Output the [X, Y] coordinate of the center of the cell containing the given text.  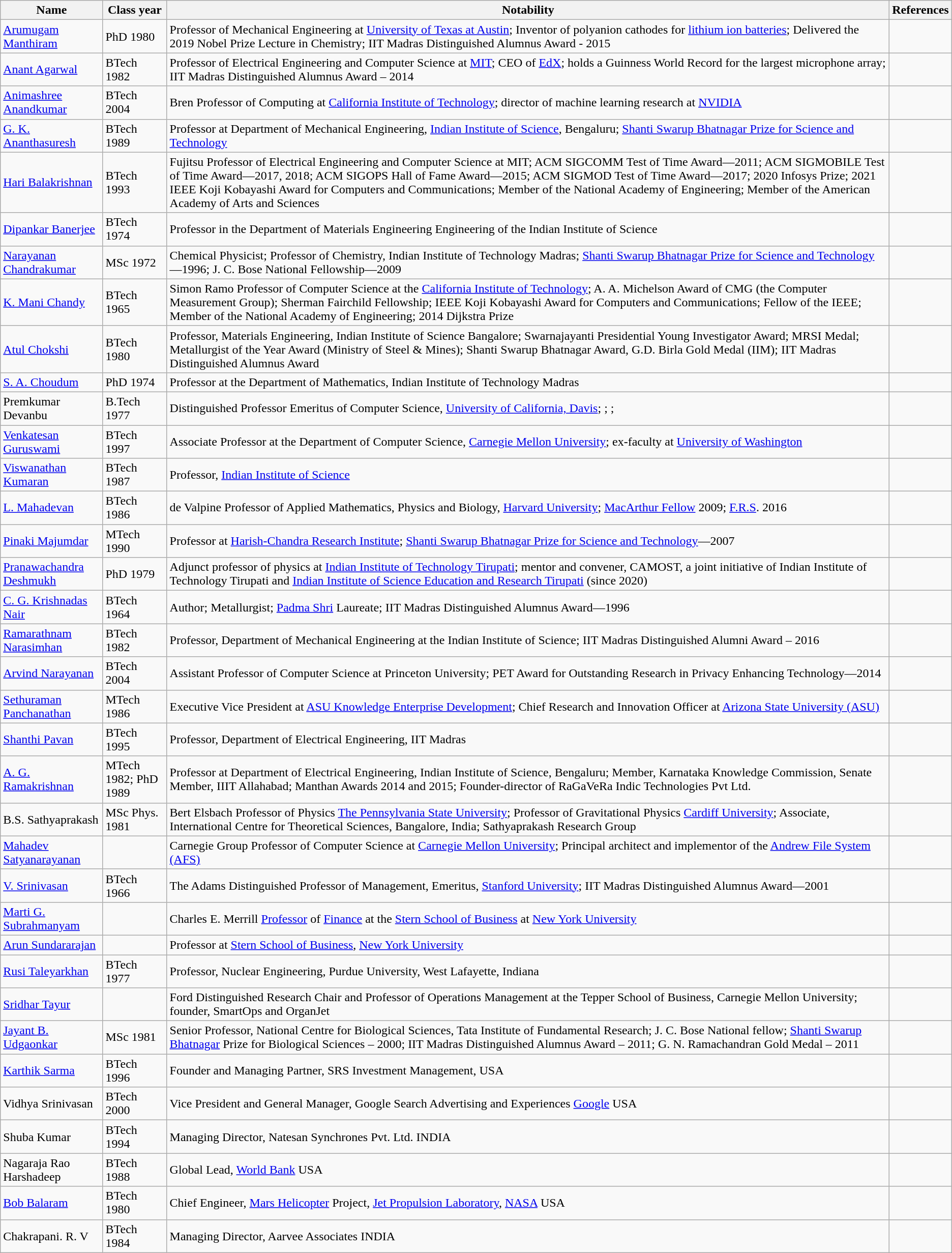
Carnegie Group Professor of Computer Science at Carnegie Mellon University; Principal architect and implementor of the Andrew File System (AFS) [528, 853]
Managing Director, Natesan Synchrones Pvt. Ltd. INDIA [528, 1137]
Professor, Department of Mechanical Engineering at the Indian Institute of Science; IIT Madras Distinguished Alumni Award – 2016 [528, 640]
A. G. Ramakrishnan [52, 779]
Chief Engineer, Mars Helicopter Project, Jet Propulsion Laboratory, NASA USA [528, 1203]
Vice President and General Manager, Google Search Advertising and Experiences Google USA [528, 1104]
PremkumarDevanbu [52, 408]
Managing Director, Aarvee Associates INDIA [528, 1236]
C. G. Krishnadas Nair [52, 607]
MSc 1981 [135, 1038]
BTech 1984 [135, 1236]
Professor in the Department of Materials Engineering Engineering of the Indian Institute of Science [528, 229]
BTech 1986 [135, 508]
PhD 1974 [135, 382]
Nagaraja Rao Harshadeep [52, 1170]
Founder and Managing Partner, SRS Investment Management, USA [528, 1070]
V. Srinivasan [52, 885]
Bren Professor of Computing at California Institute of Technology; director of machine learning research at NVIDIA [528, 103]
de Valpine Professor of Applied Mathematics, Physics and Biology, Harvard University; MacArthur Fellow 2009; F.R.S. 2016 [528, 508]
BTech 1977 [135, 971]
Arun Sundararajan [52, 945]
Global Lead, World Bank USA [528, 1170]
MTech 1982; PhD 1989 [135, 779]
MTech 1990 [135, 541]
References [920, 10]
BTech 1989 [135, 135]
BTech 1964 [135, 607]
Shuba Kumar [52, 1137]
Author; Metallurgist; Padma Shri Laureate; IIT Madras Distinguished Alumnus Award—1996 [528, 607]
Atul Chokshi [52, 349]
BTech 1994 [135, 1137]
BTech 1993 [135, 182]
Professor at the Department of Mathematics, Indian Institute of Technology Madras [528, 382]
K. Mani Chandy [52, 302]
Ramarathnam Narasimhan [52, 640]
Distinguished Professor Emeritus of Computer Science, University of California, Davis; ; ; [528, 408]
Professor at Stern School of Business, New York University [528, 945]
Anant Agarwal [52, 69]
Chakrapani. R. V [52, 1236]
Shanthi Pavan [52, 740]
Charles E. Merrill Professor of Finance at the Stern School of Business at New York University [528, 919]
Marti G. Subrahmanyam [52, 919]
Sridhar Tayur [52, 1004]
BTech 1974 [135, 229]
BTech 1987 [135, 475]
G. K. Ananthasuresh [52, 135]
S. A. Choudum [52, 382]
MSc 1972 [135, 263]
Arumugam Manthiram [52, 37]
Karthik Sarma [52, 1070]
Mahadev Satyanarayanan [52, 853]
B.S. Sathyaprakash [52, 819]
Executive Vice President at ASU Knowledge Enterprise Development; Chief Research and Innovation Officer at Arizona State University (ASU) [528, 706]
Narayanan Chandrakumar [52, 263]
PhD 1979 [135, 574]
BTech 1966 [135, 885]
MTech 1986 [135, 706]
BTech 1996 [135, 1070]
Notability [528, 10]
BTech 1995 [135, 740]
Associate Professor at the Department of Computer Science, Carnegie Mellon University; ex-faculty at University of Washington [528, 442]
Pinaki Majumdar [52, 541]
The Adams Distinguished Professor of Management, Emeritus, Stanford University; IIT Madras Distinguished Alumnus Award—2001 [528, 885]
Sethuraman Panchanathan [52, 706]
Professor, Nuclear Engineering, Purdue University, West Lafayette, Indiana [528, 971]
Professor, Indian Institute of Science [528, 475]
Animashree Anandkumar [52, 103]
BTech 1997 [135, 442]
Assistant Professor of Computer Science at Princeton University; PET Award for Outstanding Research in Privacy Enhancing Technology—2014 [528, 674]
Hari Balakrishnan [52, 182]
Pranawachandra Deshmukh [52, 574]
B.Tech 1977 [135, 408]
Jayant B. Udgaonkar [52, 1038]
BTech 1988 [135, 1170]
Name [52, 10]
Professor at Harish-Chandra Research Institute; Shanti Swarup Bhatnagar Prize for Science and Technology—2007 [528, 541]
Bob Balaram [52, 1203]
Rusi Taleyarkhan [52, 971]
PhD 1980 [135, 37]
Vidhya Srinivasan [52, 1104]
BTech 2000 [135, 1104]
Professor at Department of Mechanical Engineering, Indian Institute of Science, Bengaluru; Shanti Swarup Bhatnagar Prize for Science and Technology [528, 135]
L. Mahadevan [52, 508]
Venkatesan Guruswami [52, 442]
BTech 1965 [135, 302]
Professor, Department of Electrical Engineering, IIT Madras [528, 740]
Class year [135, 10]
Viswanathan Kumaran [52, 475]
Dipankar Banerjee [52, 229]
MSc Phys. 1981 [135, 819]
Arvind Narayanan [52, 674]
